Return the (x, y) coordinate for the center point of the cell that contains the specified text.  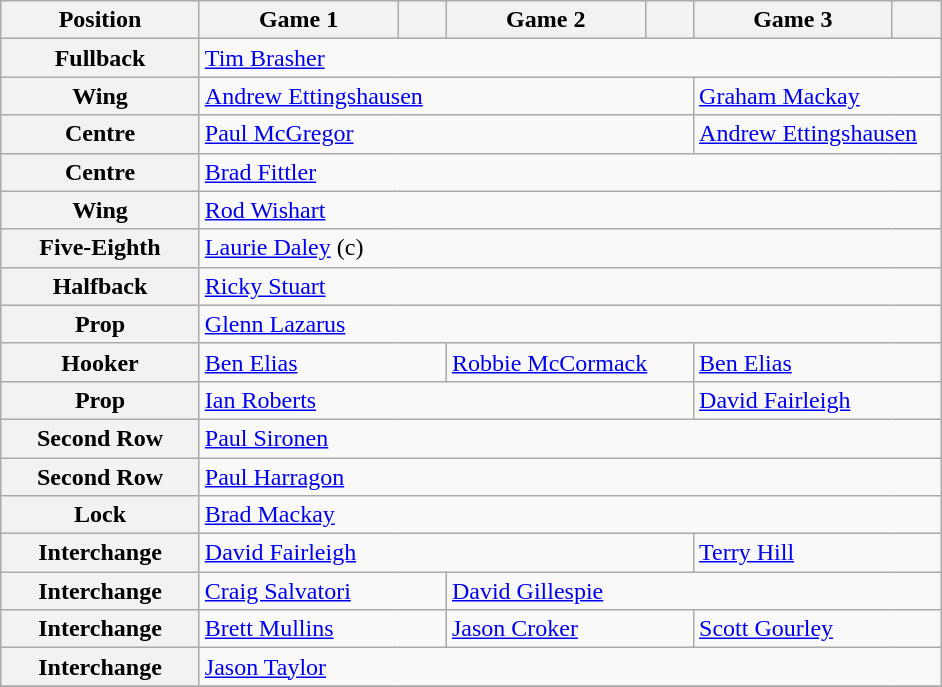
Graham Mackay (818, 96)
Terry Hill (818, 553)
Five-Eighth (100, 248)
Jason Croker (570, 629)
Ian Roberts (446, 400)
Game 3 (794, 20)
Brad Mackay (570, 515)
Game 1 (298, 20)
Brett Mullins (322, 629)
Scott Gourley (818, 629)
Rod Wishart (570, 210)
Craig Salvatori (322, 591)
Robbie McCormack (570, 362)
Paul McGregor (446, 134)
Paul Harragon (570, 477)
Lock (100, 515)
Jason Taylor (570, 667)
Ricky Stuart (570, 286)
Brad Fittler (570, 172)
Paul Sironen (570, 438)
Hooker (100, 362)
Game 2 (546, 20)
Laurie Daley (c) (570, 248)
Glenn Lazarus (570, 324)
Halfback (100, 286)
David Gillespie (693, 591)
Tim Brasher (570, 58)
Fullback (100, 58)
Position (100, 20)
